Locate the cell with the specified text and output its (X, Y) center coordinate. 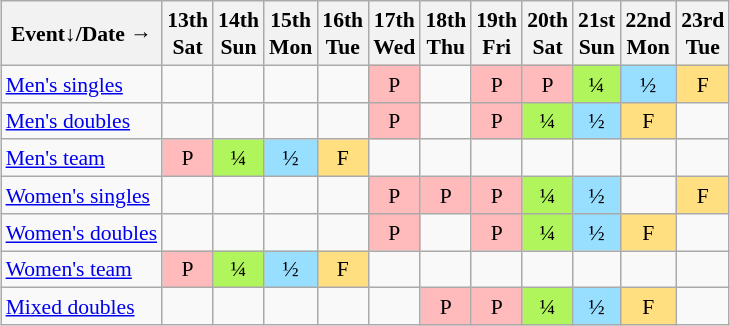
Men's doubles (82, 120)
Event↓/Date → (82, 33)
Women's doubles (82, 232)
16thTue (342, 33)
23rdTue (702, 33)
18thThu (446, 33)
Women's singles (82, 194)
17thWed (394, 33)
Men's singles (82, 84)
Men's team (82, 158)
13thSat (188, 33)
19thFri (496, 33)
Women's team (82, 268)
20thSat (548, 33)
21stSun (596, 33)
Mixed doubles (82, 306)
15thMon (290, 33)
14thSun (238, 33)
22ndMon (648, 33)
